Return the (X, Y) coordinate for the center point of the cell that contains the specified text.  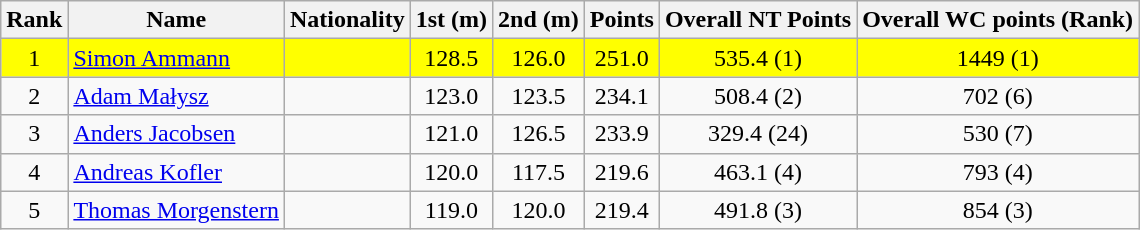
5 (34, 210)
1449 (1) (998, 58)
Thomas Morgenstern (176, 210)
Nationality (347, 20)
2 (34, 96)
251.0 (622, 58)
4 (34, 172)
123.5 (539, 96)
535.4 (1) (758, 58)
1 (34, 58)
234.1 (622, 96)
793 (4) (998, 172)
Overall NT Points (758, 20)
126.0 (539, 58)
702 (6) (998, 96)
854 (3) (998, 210)
126.5 (539, 134)
Overall WC points (Rank) (998, 20)
119.0 (451, 210)
2nd (m) (539, 20)
128.5 (451, 58)
530 (7) (998, 134)
123.0 (451, 96)
219.6 (622, 172)
508.4 (2) (758, 96)
Name (176, 20)
Andreas Kofler (176, 172)
Rank (34, 20)
Points (622, 20)
Anders Jacobsen (176, 134)
Simon Ammann (176, 58)
Adam Małysz (176, 96)
491.8 (3) (758, 210)
233.9 (622, 134)
3 (34, 134)
1st (m) (451, 20)
121.0 (451, 134)
117.5 (539, 172)
219.4 (622, 210)
329.4 (24) (758, 134)
463.1 (4) (758, 172)
